Locate the cell with the specified text and output its (x, y) center coordinate. 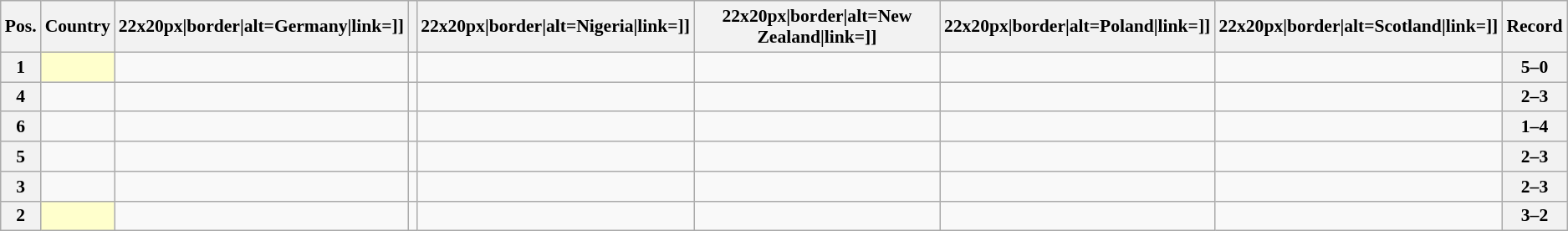
Record (1534, 27)
22x20px|border|alt=Germany|link=]] (261, 27)
6 (21, 127)
Country (78, 27)
22x20px|border|alt=Scotland|link=]] (1358, 27)
5–0 (1534, 67)
5 (21, 157)
22x20px|border|alt=Nigeria|link=]] (555, 27)
Pos. (21, 27)
22x20px|border|alt=New Zealand|link=]] (817, 27)
4 (21, 97)
3–2 (1534, 216)
22x20px|border|alt=Poland|link=]] (1077, 27)
1–4 (1534, 127)
1 (21, 67)
3 (21, 187)
2 (21, 216)
